Determine the [x, y] coordinate at the center of the cell enclosing the given text.  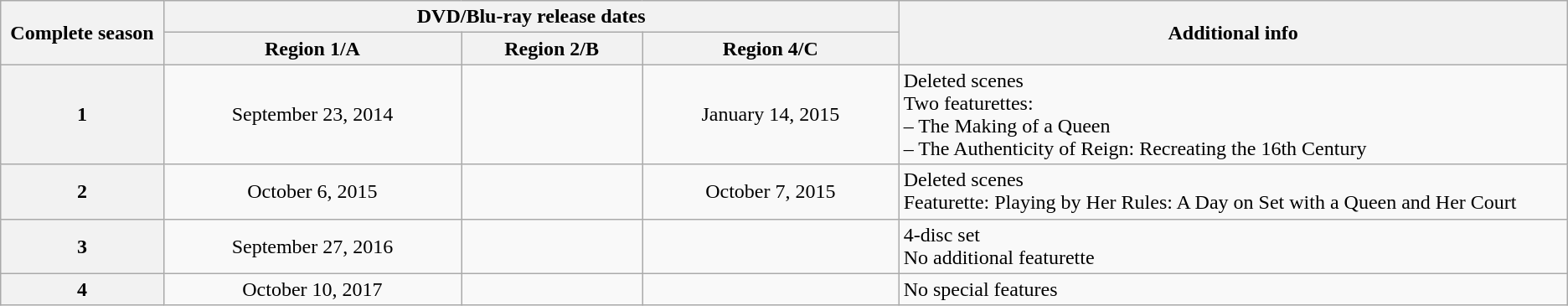
October 7, 2015 [771, 191]
Region 1/A [312, 49]
1 [82, 114]
October 6, 2015 [312, 191]
Deleted scenesFeaturette: Playing by Her Rules: A Day on Set with a Queen and Her Court [1233, 191]
Region 2/B [552, 49]
Additional info [1233, 33]
2 [82, 191]
October 10, 2017 [312, 289]
4-disc setNo additional featurette [1233, 246]
Deleted scenesTwo featurettes: – The Making of a Queen – The Authenticity of Reign: Recreating the 16th Century [1233, 114]
Region 4/C [771, 49]
DVD/Blu-ray release dates [531, 17]
3 [82, 246]
January 14, 2015 [771, 114]
4 [82, 289]
September 23, 2014 [312, 114]
No special features [1233, 289]
Complete season [82, 33]
September 27, 2016 [312, 246]
